Detect which cell encompasses the target text, then output its (X, Y) center coordinate. 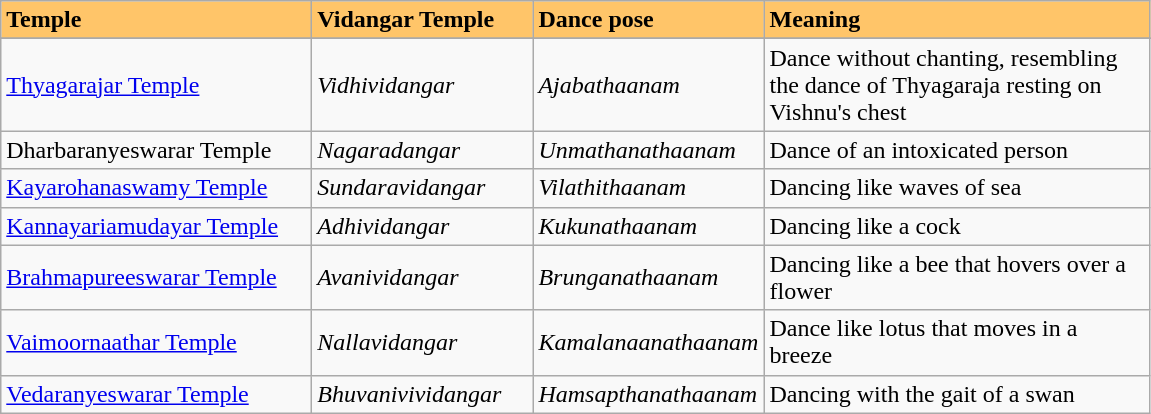
Meaning (957, 20)
Sundaravidangar (422, 188)
Vedaranyeswarar Temple (156, 394)
Dancing like a bee that hovers over a flower (957, 278)
Kamalanaanathaanam (648, 342)
Dharbaranyeswarar Temple (156, 150)
Ajabathaanam (648, 85)
Hamsapthanathaanam (648, 394)
Dance pose (648, 20)
Brahmapureeswarar Temple (156, 278)
Kukunathaanam (648, 226)
Brunganathaanam (648, 278)
Adhividangar (422, 226)
Vidhividangar (422, 85)
Vidangar Temple (422, 20)
Nagaradangar (422, 150)
Dancing like a cock (957, 226)
Dance of an intoxicated person (957, 150)
Thyagarajar Temple (156, 85)
Kayarohanaswamy Temple (156, 188)
Dance like lotus that moves in a breeze (957, 342)
Avanividangar (422, 278)
Temple (156, 20)
Dancing with the gait of a swan (957, 394)
Vilathithaanam (648, 188)
Nallavidangar (422, 342)
Bhuvanivividangar (422, 394)
Kannayariamudayar Temple (156, 226)
Dancing like waves of sea (957, 188)
Vaimoornaathar Temple (156, 342)
Dance without chanting, resembling the dance of Thyagaraja resting on Vishnu's chest (957, 85)
Unmathanathaanam (648, 150)
